Determine the (X, Y) coordinate at the center of the cell enclosing the given text.  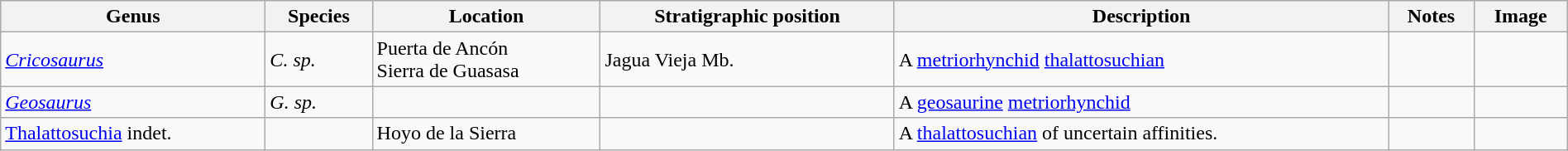
Stratigraphic position (748, 17)
Image (1520, 17)
Hoyo de la Sierra (486, 134)
G. sp. (319, 102)
A geosaurine metriorhynchid (1141, 102)
Cricosaurus (133, 60)
Jagua Vieja Mb. (748, 60)
Location (486, 17)
A metriorhynchid thalattosuchian (1141, 60)
Puerta de AncónSierra de Guasasa (486, 60)
Thalattosuchia indet. (133, 134)
Genus (133, 17)
Notes (1431, 17)
A thalattosuchian of uncertain affinities. (1141, 134)
Geosaurus (133, 102)
Description (1141, 17)
C. sp. (319, 60)
Species (319, 17)
